Determine the (X, Y) coordinate at the center of the cell enclosing the given text.  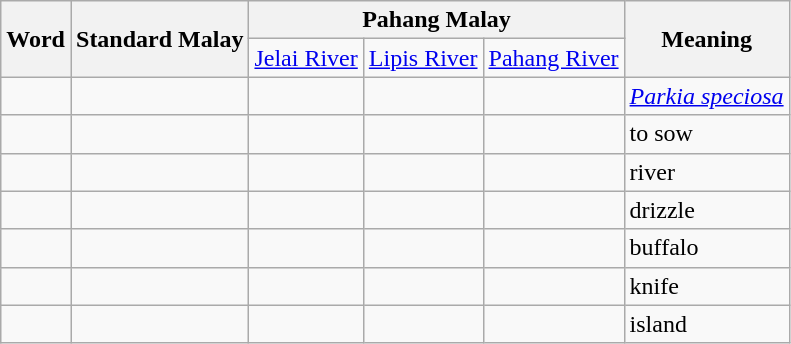
Lipis River (423, 58)
Pahang River (554, 58)
island (706, 324)
drizzle (706, 210)
Standard Malay (159, 39)
river (706, 172)
Parkia speciosa (706, 96)
Pahang Malay (436, 20)
knife (706, 286)
Word (36, 39)
Meaning (706, 39)
to sow (706, 134)
Jelai River (306, 58)
buffalo (706, 248)
